Find where the given text appears and provide that cell's center as (x, y) coordinate. 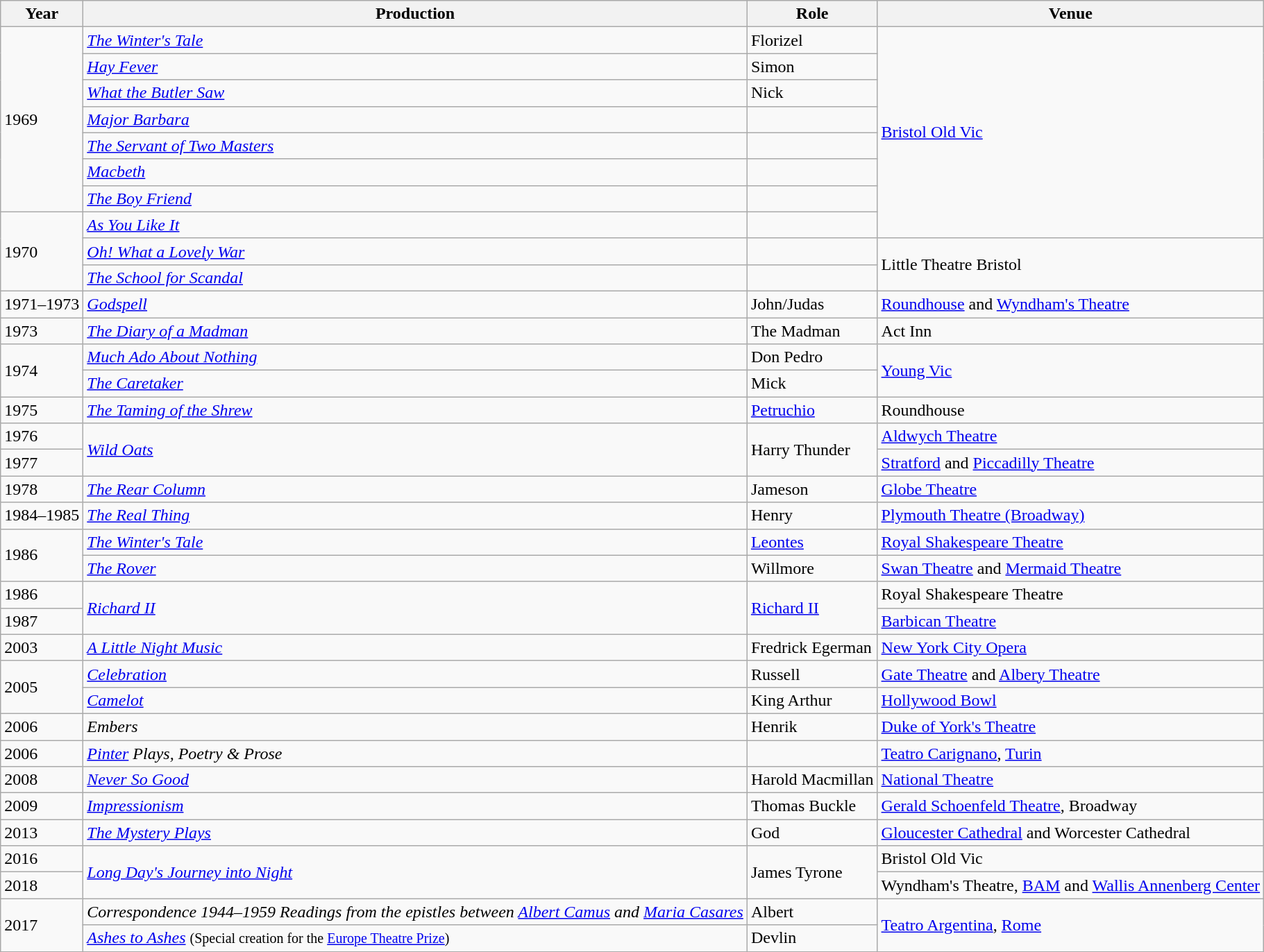
Florizel (812, 40)
The Madman (812, 331)
Willmore (812, 568)
Teatro Argentina, Rome (1070, 925)
Act Inn (1070, 331)
The Real Thing (415, 516)
Henrik (812, 726)
Year (42, 14)
Little Theatre Bristol (1070, 264)
Ashes to Ashes (Special creation for the Europe Theatre Prize) (415, 938)
Wyndham's Theatre, BAM and Wallis Annenberg Center (1070, 885)
Thomas Buckle (812, 806)
Major Barbara (415, 119)
Hollywood Bowl (1070, 700)
Production (415, 14)
God (812, 833)
Pinter Plays, Poetry & Prose (415, 753)
1973 (42, 331)
Devlin (812, 938)
The Taming of the Shrew (415, 410)
Mick (812, 384)
Harry Thunder (812, 450)
Role (812, 14)
1984–1985 (42, 516)
James Tyrone (812, 872)
New York City Opera (1070, 647)
2016 (42, 859)
Jameson (812, 489)
Barbican Theatre (1070, 621)
2008 (42, 780)
Albert (812, 912)
Godspell (415, 304)
2003 (42, 647)
National Theatre (1070, 780)
The Caretaker (415, 384)
Petruchio (812, 410)
Don Pedro (812, 357)
Russell (812, 674)
The Rear Column (415, 489)
Stratford and Piccadilly Theatre (1070, 463)
Leontes (812, 542)
2009 (42, 806)
Wild Oats (415, 450)
Young Vic (1070, 371)
1987 (42, 621)
1974 (42, 371)
Camelot (415, 700)
Much Ado About Nothing (415, 357)
Roundhouse and Wyndham's Theatre (1070, 304)
John/Judas (812, 304)
Swan Theatre and Mermaid Theatre (1070, 568)
The Servant of Two Masters (415, 146)
1976 (42, 436)
Never So Good (415, 780)
1971–1973 (42, 304)
2005 (42, 687)
Henry (812, 516)
King Arthur (812, 700)
Long Day's Journey into Night (415, 872)
Oh! What a Lovely War (415, 251)
Simon (812, 67)
Correspondence 1944–1959 Readings from the epistles between Albert Camus and Maria Casares (415, 912)
1969 (42, 119)
Harold Macmillan (812, 780)
Impressionism (415, 806)
2018 (42, 885)
Macbeth (415, 172)
2013 (42, 833)
Celebration (415, 674)
Duke of York's Theatre (1070, 726)
Hay Fever (415, 67)
Gate Theatre and Albery Theatre (1070, 674)
1977 (42, 463)
Nick (812, 93)
Teatro Carignano, Turin (1070, 753)
The Mystery Plays (415, 833)
Gloucester Cathedral and Worcester Cathedral (1070, 833)
Aldwych Theatre (1070, 436)
The Rover (415, 568)
Venue (1070, 14)
Gerald Schoenfeld Theatre, Broadway (1070, 806)
Embers (415, 726)
As You Like It (415, 225)
The Boy Friend (415, 198)
2017 (42, 925)
1970 (42, 251)
The School for Scandal (415, 278)
Roundhouse (1070, 410)
What the Butler Saw (415, 93)
Plymouth Theatre (Broadway) (1070, 516)
Fredrick Egerman (812, 647)
Globe Theatre (1070, 489)
A Little Night Music (415, 647)
The Diary of a Madman (415, 331)
1975 (42, 410)
1978 (42, 489)
